Pinpoint the cell where the given text exists, returning its (X, Y) midpoint coordinate. 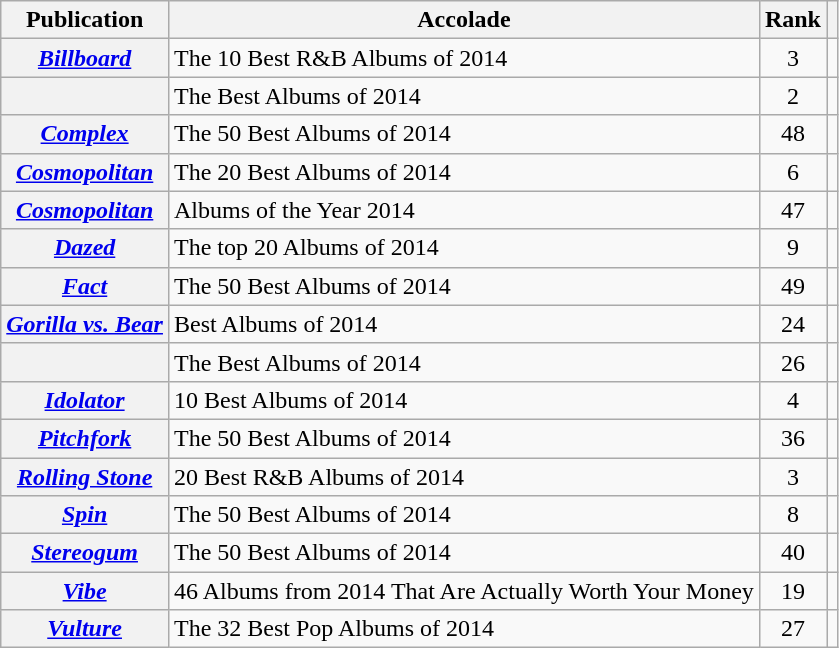
Rolling Stone (85, 477)
Best Albums of 2014 (464, 324)
The 20 Best Albums of 2014 (464, 172)
19 (792, 591)
Pitchfork (85, 438)
36 (792, 438)
The top 20 Albums of 2014 (464, 248)
40 (792, 553)
Vibe (85, 591)
Rank (792, 20)
Publication (85, 20)
Spin (85, 515)
Stereogum (85, 553)
Dazed (85, 248)
Idolator (85, 400)
Gorilla vs. Bear (85, 324)
49 (792, 286)
10 Best Albums of 2014 (464, 400)
26 (792, 362)
27 (792, 629)
4 (792, 400)
47 (792, 210)
Albums of the Year 2014 (464, 210)
The 10 Best R&B Albums of 2014 (464, 58)
24 (792, 324)
20 Best R&B Albums of 2014 (464, 477)
8 (792, 515)
Fact (85, 286)
Accolade (464, 20)
48 (792, 134)
6 (792, 172)
Complex (85, 134)
Billboard (85, 58)
The 32 Best Pop Albums of 2014 (464, 629)
9 (792, 248)
46 Albums from 2014 That Are Actually Worth Your Money (464, 591)
Vulture (85, 629)
2 (792, 96)
